Search for the cell housing the specified text and yield its (x, y) center coordinate. 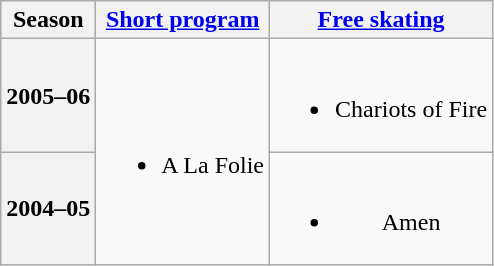
2005–06 (48, 96)
Short program (183, 20)
Free skating (382, 20)
2004–05 (48, 208)
Chariots of Fire (382, 96)
Season (48, 20)
Amen (382, 208)
A La Folie (183, 152)
